Find where the given text appears and provide that cell's center as (x, y) coordinate. 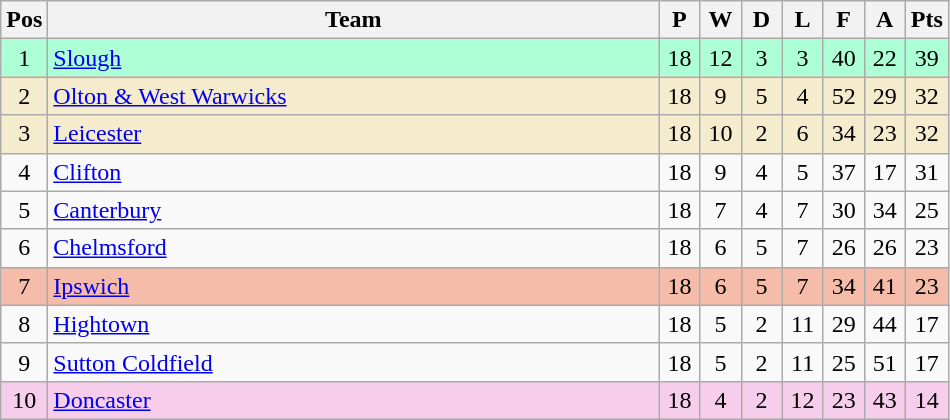
Sutton Coldfield (354, 362)
37 (844, 172)
52 (844, 96)
Doncaster (354, 400)
8 (24, 324)
41 (884, 286)
F (844, 20)
22 (884, 58)
Team (354, 20)
Slough (354, 58)
40 (844, 58)
30 (844, 210)
A (884, 20)
1 (24, 58)
D (762, 20)
Canterbury (354, 210)
44 (884, 324)
Chelmsford (354, 248)
Olton & West Warwicks (354, 96)
W (720, 20)
Pts (926, 20)
Pos (24, 20)
39 (926, 58)
Ipswich (354, 286)
43 (884, 400)
Clifton (354, 172)
L (802, 20)
51 (884, 362)
31 (926, 172)
P (680, 20)
Leicester (354, 134)
Hightown (354, 324)
14 (926, 400)
